Capture the cell that displays the provided text and extract its (X, Y) central coordinate. 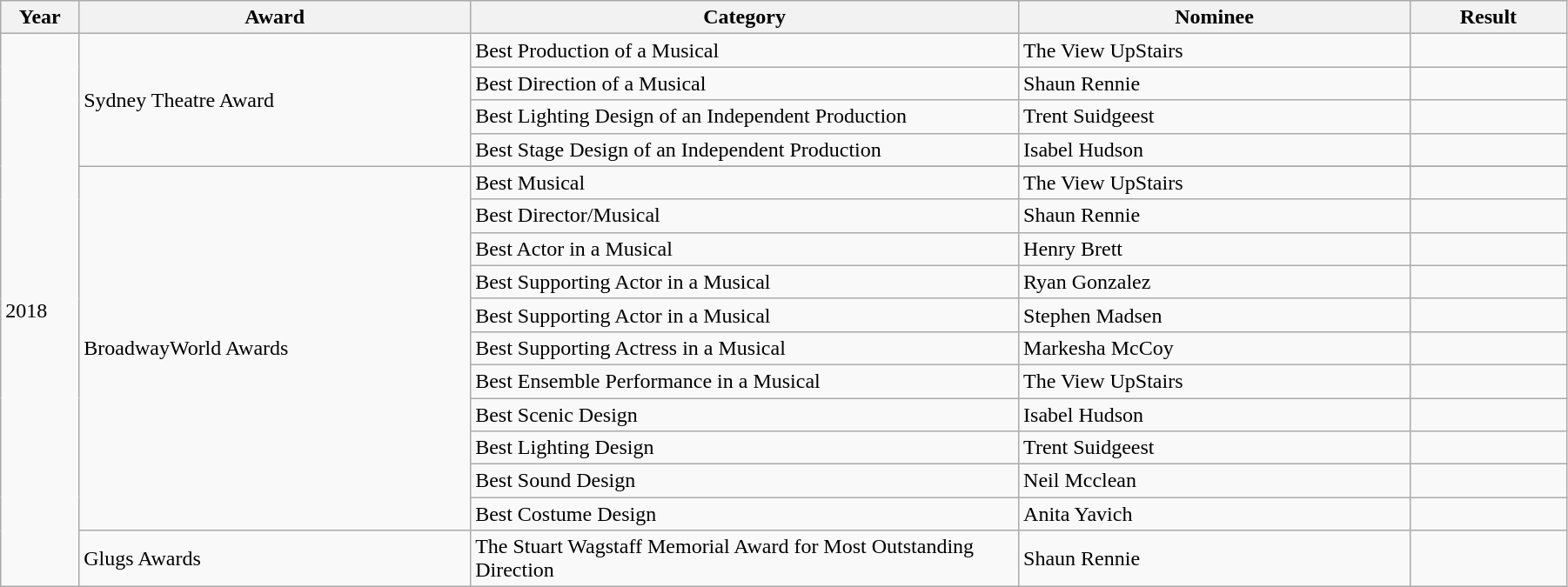
BroadwayWorld Awards (275, 348)
Result (1488, 17)
Glugs Awards (275, 558)
Best Lighting Design (745, 448)
Best Director/Musical (745, 216)
Best Sound Design (745, 481)
Henry Brett (1215, 249)
Best Scenic Design (745, 415)
Sydney Theatre Award (275, 100)
Anita Yavich (1215, 514)
2018 (40, 310)
Best Lighting Design of an Independent Production (745, 117)
Best Actor in a Musical (745, 249)
Award (275, 17)
Markesha McCoy (1215, 348)
Best Musical (745, 183)
Best Costume Design (745, 514)
Nominee (1215, 17)
Ryan Gonzalez (1215, 282)
Best Ensemble Performance in a Musical (745, 381)
Stephen Madsen (1215, 315)
Year (40, 17)
Best Direction of a Musical (745, 83)
Best Production of a Musical (745, 50)
The Stuart Wagstaff Memorial Award for Most Outstanding Direction (745, 558)
Category (745, 17)
Neil Mcclean (1215, 481)
Best Stage Design of an Independent Production (745, 150)
Best Supporting Actress in a Musical (745, 348)
